From the cell containing the given text, extract its center point as (X, Y) coordinate. 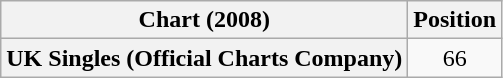
Position (455, 20)
66 (455, 58)
Chart (2008) (204, 20)
UK Singles (Official Charts Company) (204, 58)
